Find where the given text appears and provide that cell's center as [X, Y] coordinate. 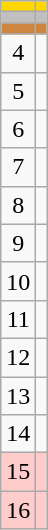
16 [18, 510]
6 [18, 129]
10 [18, 281]
13 [18, 395]
9 [18, 243]
5 [18, 91]
8 [18, 205]
11 [18, 319]
7 [18, 167]
12 [18, 357]
14 [18, 434]
15 [18, 472]
4 [18, 53]
